Identify which cell holds the provided text, then report its (x, y) central coordinate. 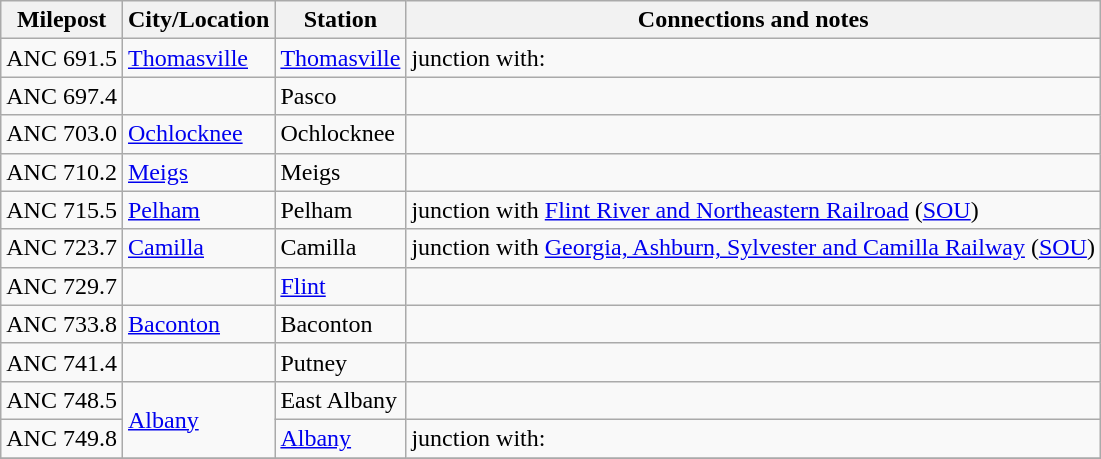
ANC 729.7 (62, 286)
ANC 733.8 (62, 324)
City/Location (198, 20)
Milepost (62, 20)
ANC 749.8 (62, 438)
ANC 697.4 (62, 96)
Putney (340, 362)
ANC 703.0 (62, 134)
junction with Flint River and Northeastern Railroad (SOU) (754, 210)
ANC 723.7 (62, 248)
junction with Georgia, Ashburn, Sylvester and Camilla Railway (SOU) (754, 248)
ANC 748.5 (62, 400)
Flint (340, 286)
East Albany (340, 400)
ANC 715.5 (62, 210)
Station (340, 20)
ANC 691.5 (62, 58)
ANC 741.4 (62, 362)
Pasco (340, 96)
Connections and notes (754, 20)
ANC 710.2 (62, 172)
